For the text-containing cell, return its midpoint in [x, y] coordinate format. 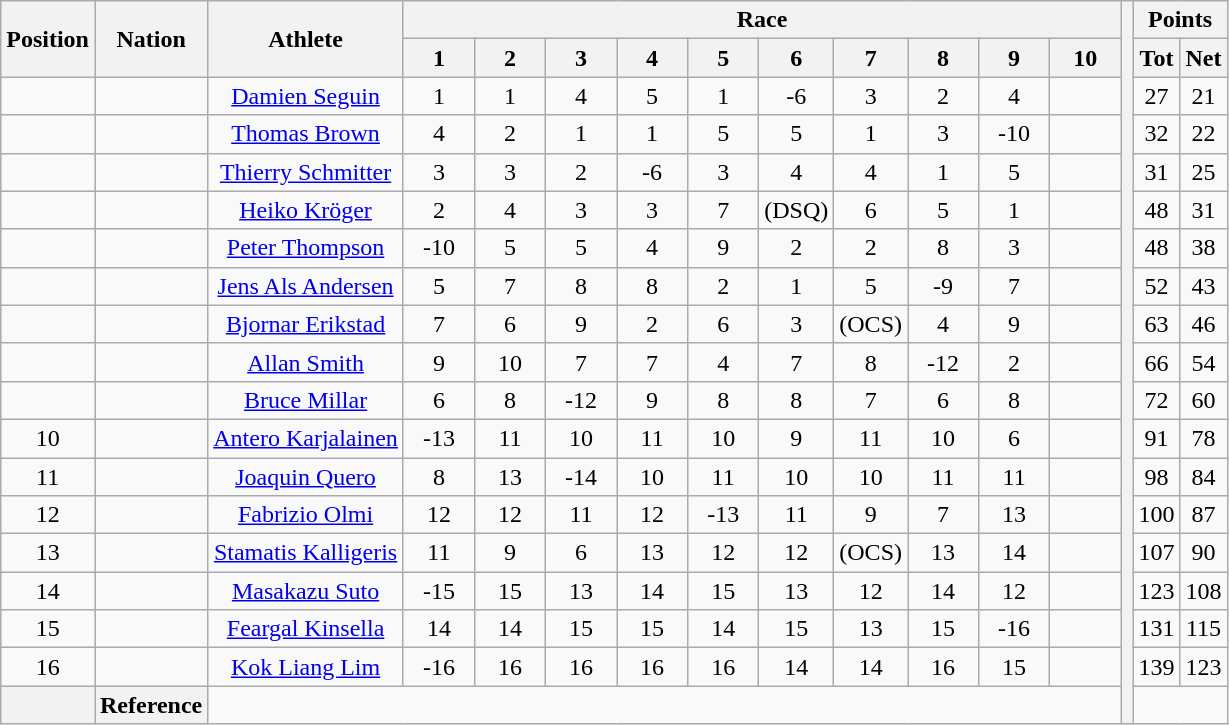
72 [1156, 400]
Fabrizio Olmi [306, 515]
-14 [582, 477]
Nation [150, 39]
Joaquin Quero [306, 477]
90 [1204, 553]
98 [1156, 477]
131 [1156, 629]
115 [1204, 629]
Athlete [306, 39]
Stamatis Kalligeris [306, 553]
Position [48, 39]
46 [1204, 324]
25 [1204, 172]
Net [1204, 58]
108 [1204, 591]
Tot [1156, 58]
139 [1156, 667]
Peter Thompson [306, 248]
Thierry Schmitter [306, 172]
Antero Karjalainen [306, 438]
87 [1204, 515]
27 [1156, 96]
21 [1204, 96]
66 [1156, 362]
84 [1204, 477]
91 [1156, 438]
52 [1156, 286]
Jens Als Andersen [306, 286]
107 [1156, 553]
Race [762, 20]
Thomas Brown [306, 134]
Points [1180, 20]
-9 [944, 286]
-15 [438, 591]
Kok Liang Lim [306, 667]
Bjornar Erikstad [306, 324]
(DSQ) [796, 210]
Reference [150, 705]
Allan Smith [306, 362]
100 [1156, 515]
22 [1204, 134]
Masakazu Suto [306, 591]
32 [1156, 134]
60 [1204, 400]
Damien Seguin [306, 96]
Heiko Kröger [306, 210]
63 [1156, 324]
78 [1204, 438]
54 [1204, 362]
Feargal Kinsella [306, 629]
43 [1204, 286]
38 [1204, 248]
Bruce Millar [306, 400]
